Determine the [x, y] coordinate at the center of the cell enclosing the given text.  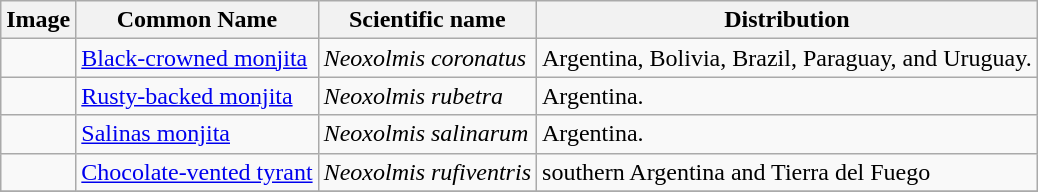
Chocolate-vented tyrant [197, 172]
southern Argentina and Tierra del Fuego [788, 172]
Neoxolmis rufiventris [427, 172]
Salinas monjita [197, 134]
Common Name [197, 20]
Black-crowned monjita [197, 58]
Neoxolmis coronatus [427, 58]
Scientific name [427, 20]
Image [38, 20]
Rusty-backed monjita [197, 96]
Neoxolmis rubetra [427, 96]
Argentina, Bolivia, Brazil, Paraguay, and Uruguay. [788, 58]
Distribution [788, 20]
Neoxolmis salinarum [427, 134]
